Extract the (x, y) coordinate from the center of the cell holding the provided text.  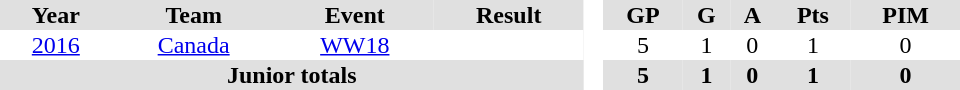
Junior totals (292, 75)
WW18 (355, 45)
Canada (194, 45)
Year (56, 15)
Team (194, 15)
Result (509, 15)
GP (643, 15)
G (706, 15)
Event (355, 15)
PIM (906, 15)
Pts (814, 15)
2016 (56, 45)
A (752, 15)
